Determine the [X, Y] coordinate at the center of the cell enclosing the given text.  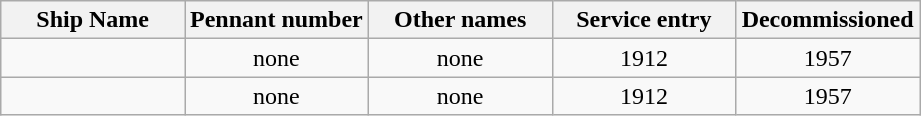
Ship Name [93, 20]
Pennant number [276, 20]
Decommissioned [828, 20]
Service entry [644, 20]
Other names [460, 20]
